Find where the given text appears and provide that cell's center as [x, y] coordinate. 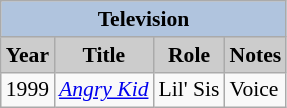
1999 [28, 90]
Lil' Sis [190, 90]
Voice [256, 90]
Angry Kid [104, 90]
Role [190, 55]
Television [144, 19]
Notes [256, 55]
Title [104, 55]
Year [28, 55]
